Return [X, Y] of the center of cell containing provided text 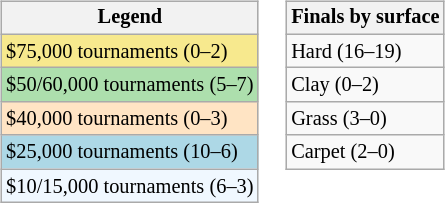
Finals by surface [365, 18]
$50/60,000 tournaments (5–7) [130, 85]
$75,000 tournaments (0–2) [130, 51]
$40,000 tournaments (0–3) [130, 119]
$25,000 tournaments (10–6) [130, 152]
Hard (16–19) [365, 51]
Legend [130, 18]
Grass (3–0) [365, 119]
Carpet (2–0) [365, 152]
$10/15,000 tournaments (6–3) [130, 186]
Clay (0–2) [365, 85]
